Return (X, Y) of the center of cell containing provided text 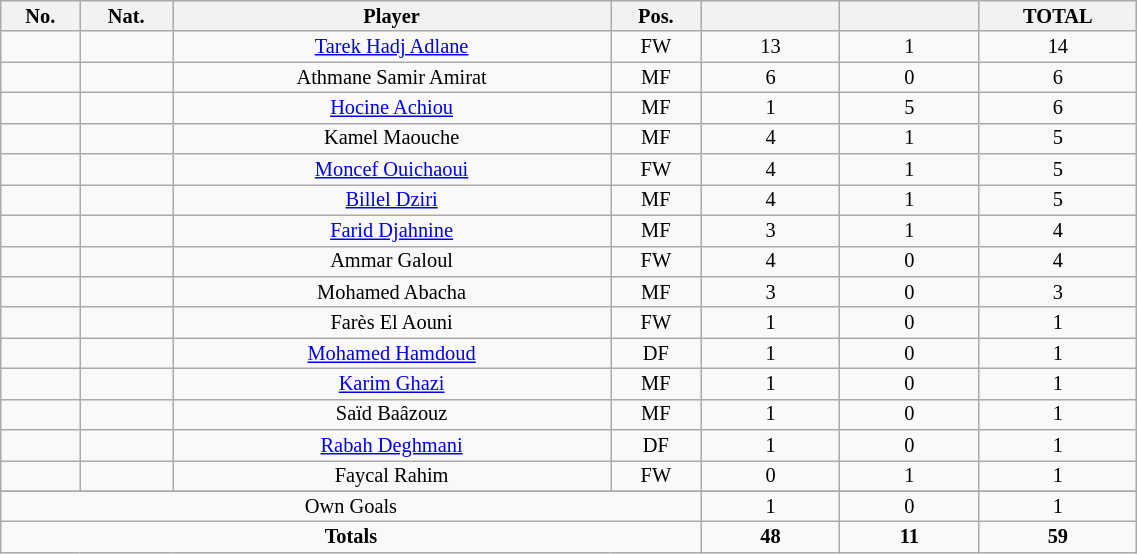
Player (392, 16)
Billel Dziri (392, 200)
Pos. (656, 16)
Kamel Maouche (392, 138)
Ammar Galoul (392, 262)
Own Goals (351, 506)
13 (770, 46)
Totals (351, 538)
59 (1058, 538)
11 (910, 538)
Rabah Deghmani (392, 446)
TOTAL (1058, 16)
Athmane Samir Amirat (392, 78)
Karim Ghazi (392, 384)
14 (1058, 46)
Nat. (126, 16)
Farès El Aouni (392, 322)
Saïd Baâzouz (392, 414)
48 (770, 538)
Mohamed Abacha (392, 292)
Mohamed Hamdoud (392, 354)
Moncef Ouichaoui (392, 170)
Hocine Achiou (392, 108)
Faycal Rahim (392, 476)
No. (40, 16)
Farid Djahnine (392, 230)
Tarek Hadj Adlane (392, 46)
